Output the (X, Y) coordinate of the center of the cell containing the given text.  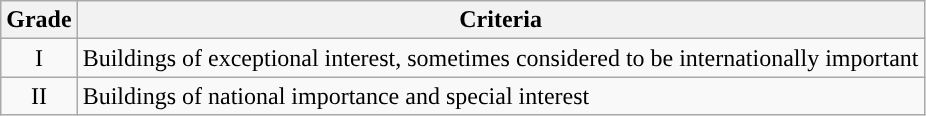
Grade (39, 20)
Criteria (500, 20)
Buildings of exceptional interest, sometimes considered to be internationally important (500, 58)
I (39, 58)
Buildings of national importance and special interest (500, 96)
II (39, 96)
